Scan for the cell matching the given text and deliver its (x, y) coordinate at center. 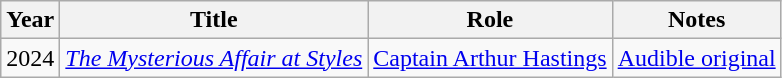
2024 (30, 58)
Audible original (696, 58)
Notes (696, 20)
Year (30, 20)
Captain Arthur Hastings (490, 58)
The Mysterious Affair at Styles (214, 58)
Title (214, 20)
Role (490, 20)
